Pinpoint the cell where the given text exists, returning its (x, y) midpoint coordinate. 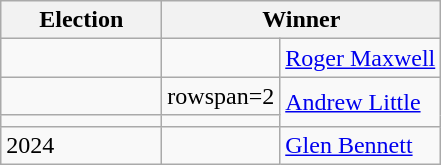
2024 (82, 145)
Andrew Little (360, 102)
Roger Maxwell (360, 58)
Winner (302, 20)
Election (82, 20)
Glen Bennett (360, 145)
rowspan=2 (221, 96)
